Return (x, y) of the center of cell containing provided text 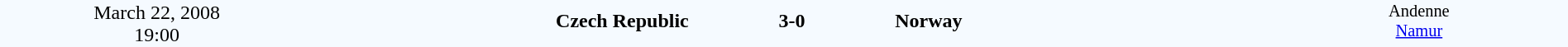
Norway (1082, 21)
March 22, 200819:00 (157, 23)
AndenneNamur (1419, 23)
3-0 (791, 21)
Czech Republic (501, 21)
